Identify which cell holds the provided text, then report its (X, Y) central coordinate. 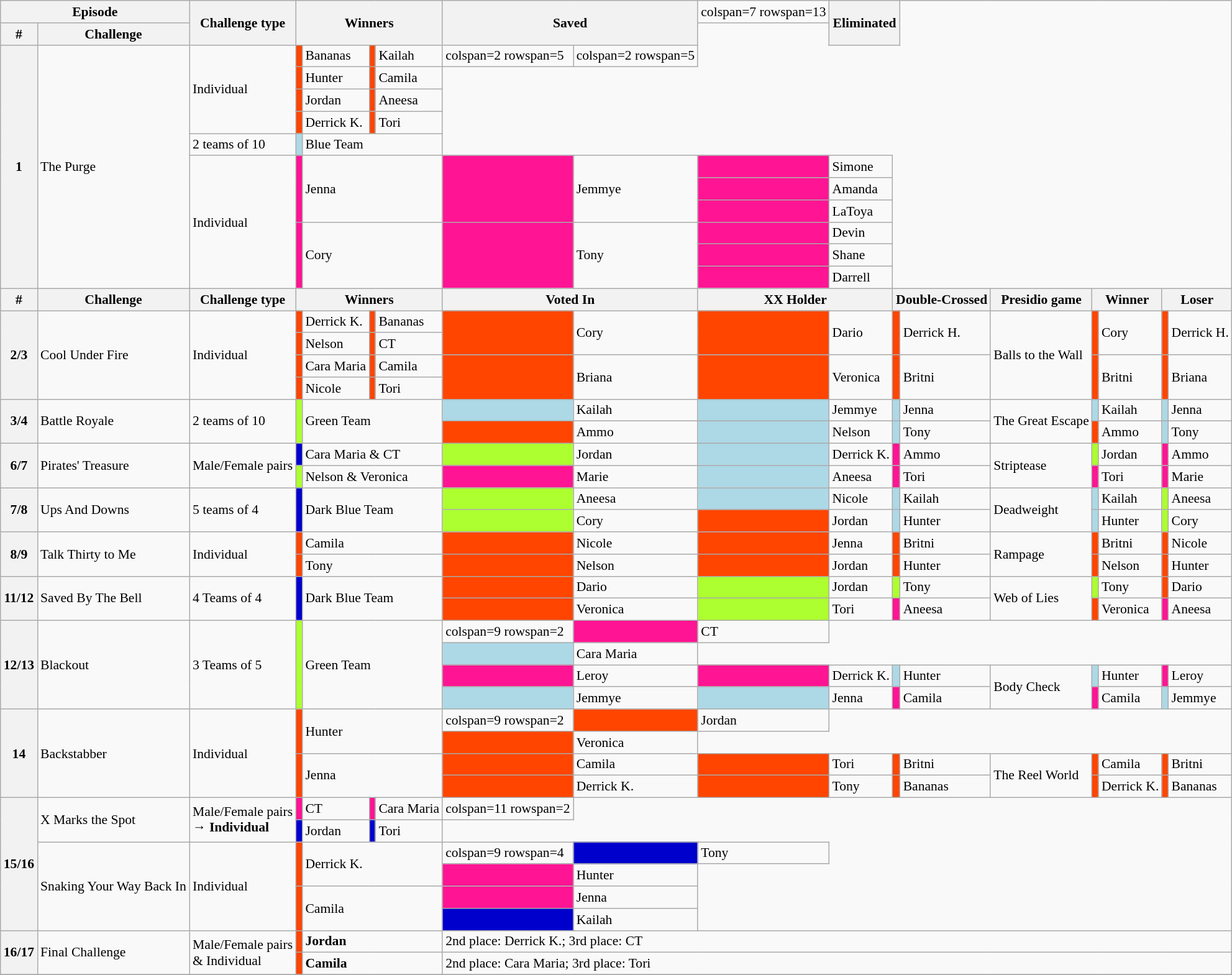
Web of Lies (1041, 598)
Devin (861, 233)
2nd place: Cara Maria; 3rd place: Tori (837, 964)
Battle Royale (113, 421)
Saved (570, 22)
X Marks the Spot (113, 820)
3 Teams of 5 (242, 665)
Winner (1127, 300)
Blackout (113, 665)
Striptease (1041, 466)
Double-Crossed (942, 300)
Simone (861, 167)
Blue Team (372, 145)
1 (19, 167)
Male/Female pairs& Individual (242, 952)
Talk Thirty to Me (113, 554)
Rampage (1041, 554)
XX Holder (795, 300)
Male/Female pairs→ Individual (242, 820)
Cara Maria & CT (372, 455)
5 teams of 4 (242, 510)
Final Challenge (113, 952)
12/13 (19, 665)
Body Check (1041, 687)
Pirates' Treasure (113, 466)
2nd place: Derrick K.; 3rd place: CT (837, 941)
Episode (95, 12)
Deadweight (1041, 510)
Balls to the Wall (1041, 355)
The Great Escape (1041, 421)
Shane (861, 255)
6/7 (19, 466)
The Purge (113, 167)
11/12 (19, 598)
7/8 (19, 510)
15/16 (19, 864)
Darrell (861, 278)
Nelson & Veronica (372, 477)
colspan=11 rowspan=2 (508, 809)
Male/Female pairs (242, 466)
Ups And Downs (113, 510)
colspan=9 rowspan=4 (508, 853)
The Reel World (1041, 776)
Snaking Your Way Back In (113, 886)
Eliminated (865, 22)
Amanda (861, 189)
16/17 (19, 952)
Cool Under Fire (113, 355)
colspan=7 rowspan=13 (763, 12)
14 (19, 753)
Presidio game (1041, 300)
Backstabber (113, 753)
LaToya (861, 211)
Loser (1197, 300)
4 Teams of 4 (242, 598)
Saved By The Bell (113, 598)
Voted In (570, 300)
3/4 (19, 421)
8/9 (19, 554)
2/3 (19, 355)
